Identify which cell holds the provided text, then report its [X, Y] central coordinate. 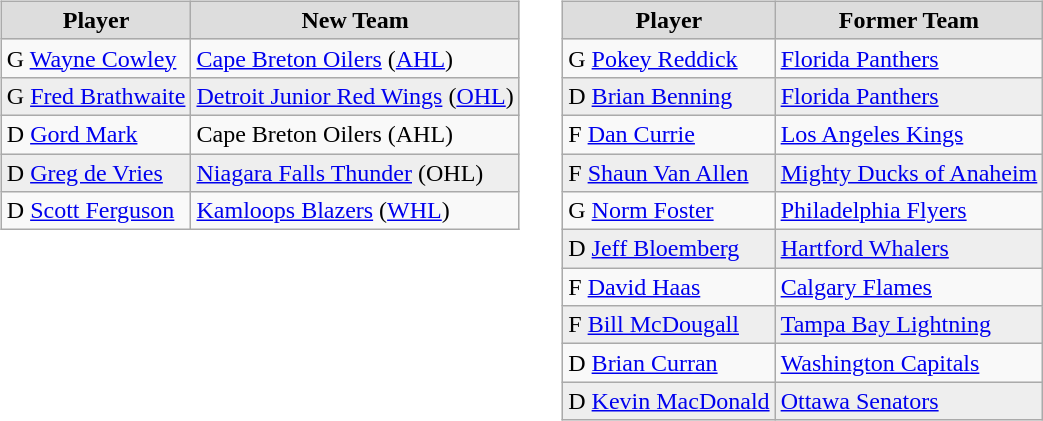
Detroit Junior Red Wings (OHL) [355, 96]
F Bill McDougall [669, 325]
D Scott Ferguson [96, 211]
F Shaun Van Allen [669, 173]
F David Haas [669, 287]
Ottawa Senators [909, 401]
D Greg de Vries [96, 173]
D Jeff Bloemberg [669, 249]
F Dan Currie [669, 134]
G Pokey Reddick [669, 58]
Calgary Flames [909, 287]
Hartford Whalers [909, 249]
D Gord Mark [96, 134]
Los Angeles Kings [909, 134]
Philadelphia Flyers [909, 211]
New Team [355, 20]
D Kevin MacDonald [669, 401]
Mighty Ducks of Anaheim [909, 173]
Former Team [909, 20]
Washington Capitals [909, 363]
G Norm Foster [669, 211]
Niagara Falls Thunder (OHL) [355, 173]
D Brian Curran [669, 363]
Kamloops Blazers (WHL) [355, 211]
G Wayne Cowley [96, 58]
D Brian Benning [669, 96]
Tampa Bay Lightning [909, 325]
G Fred Brathwaite [96, 96]
